Detect which cell encompasses the target text, then output its [X, Y] center coordinate. 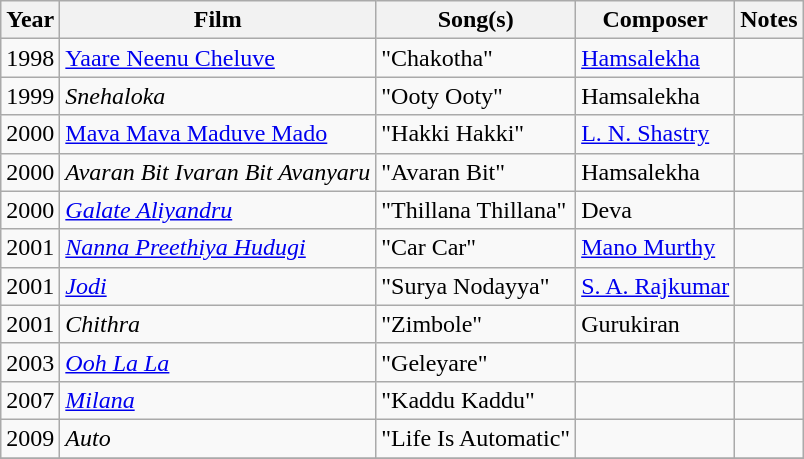
Auto [218, 438]
"Geleyare" [476, 362]
"Zimbole" [476, 324]
"Ooty Ooty" [476, 96]
2003 [30, 362]
Film [218, 20]
"Hakki Hakki" [476, 134]
Galate Aliyandru [218, 210]
Mava Mava Maduve Mado [218, 134]
Mano Murthy [656, 248]
"Avaran Bit" [476, 172]
"Chakotha" [476, 58]
Jodi [218, 286]
Ooh La La [218, 362]
Milana [218, 400]
Year [30, 20]
"Life Is Automatic" [476, 438]
Deva [656, 210]
L. N. Shastry [656, 134]
Yaare Neenu Cheluve [218, 58]
"Surya Nodayya" [476, 286]
2009 [30, 438]
"Thillana Thillana" [476, 210]
"Kaddu Kaddu" [476, 400]
Song(s) [476, 20]
Notes [769, 20]
Gurukiran [656, 324]
1999 [30, 96]
2007 [30, 400]
Chithra [218, 324]
1998 [30, 58]
"Car Car" [476, 248]
Snehaloka [218, 96]
Nanna Preethiya Hudugi [218, 248]
Composer [656, 20]
Avaran Bit Ivaran Bit Avanyaru [218, 172]
S. A. Rajkumar [656, 286]
